Identify which cell holds the provided text, then report its (X, Y) central coordinate. 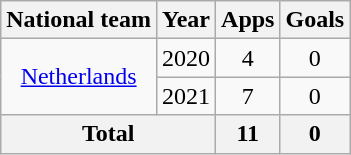
2021 (186, 96)
Goals (315, 20)
Year (186, 20)
11 (248, 134)
7 (248, 96)
Netherlands (79, 77)
National team (79, 20)
2020 (186, 58)
4 (248, 58)
Apps (248, 20)
Total (108, 134)
